From the cell containing the given text, extract its center point as (X, Y) coordinate. 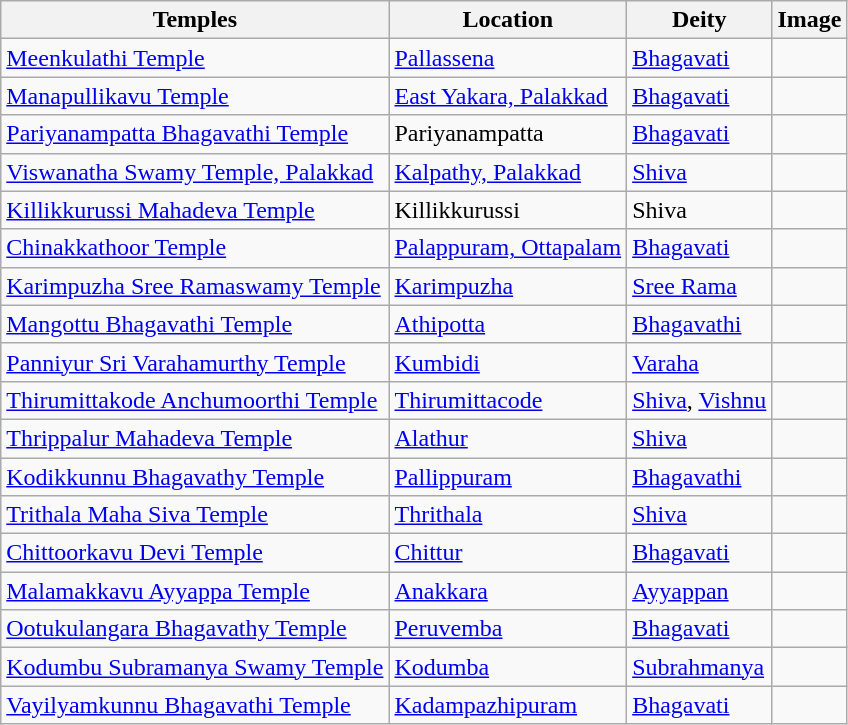
Mangottu Bhagavathi Temple (195, 324)
Karimpuzha (508, 286)
Image (810, 20)
Thirumittakode Anchumoorthi Temple (195, 400)
Palappuram, Ottapalam (508, 248)
Kadampazhipuram (508, 705)
Kumbidi (508, 362)
Alathur (508, 438)
Ayyappan (700, 591)
Malamakkavu Ayyappa Temple (195, 591)
Pallassena (508, 58)
Karimpuzha Sree Ramaswamy Temple (195, 286)
Killikkurussi Mahadeva Temple (195, 210)
Anakkara (508, 591)
Shiva, Vishnu (700, 400)
Manapullikavu Temple (195, 96)
Thirumittacode (508, 400)
Thrithala (508, 515)
Location (508, 20)
Pallippuram (508, 477)
Trithala Maha Siva Temple (195, 515)
Kodikkunnu Bhagavathy Temple (195, 477)
Chittur (508, 553)
Sree Rama (700, 286)
Kodumba (508, 667)
Vayilyamkunnu Bhagavathi Temple (195, 705)
Killikkurussi (508, 210)
Viswanatha Swamy Temple, Palakkad (195, 172)
Ootukulangara Bhagavathy Temple (195, 629)
Athipotta (508, 324)
Kodumbu Subramanya Swamy Temple (195, 667)
Chittoorkavu Devi Temple (195, 553)
Pariyanampatta Bhagavathi Temple (195, 134)
Meenkulathi Temple (195, 58)
Peruvemba (508, 629)
Thrippalur Mahadeva Temple (195, 438)
Deity (700, 20)
Pariyanampatta (508, 134)
Subrahmanya (700, 667)
Panniyur Sri Varahamurthy Temple (195, 362)
Temples (195, 20)
Varaha (700, 362)
Kalpathy, Palakkad (508, 172)
Chinakkathoor Temple (195, 248)
East Yakara, Palakkad (508, 96)
